For the text-containing cell, return its midpoint in (X, Y) coordinate format. 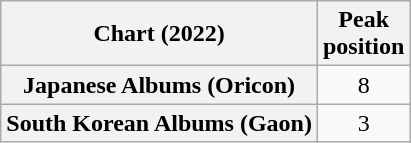
Chart (2022) (160, 34)
3 (363, 123)
8 (363, 85)
Peakposition (363, 34)
South Korean Albums (Gaon) (160, 123)
Japanese Albums (Oricon) (160, 85)
